Return [X, Y] of the center of cell containing provided text 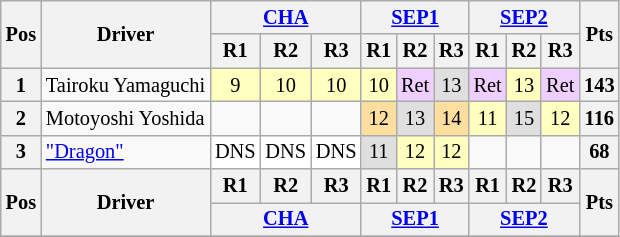
1 [21, 85]
"Dragon" [126, 152]
3 [21, 152]
Tairoku Yamaguchi [126, 85]
116 [599, 118]
14 [452, 118]
15 [524, 118]
9 [235, 85]
2 [21, 118]
Motoyoshi Yoshida [126, 118]
68 [599, 152]
143 [599, 85]
